For the text-containing cell, return its midpoint in (x, y) coordinate format. 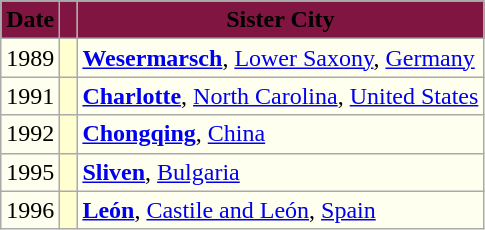
Sister City (280, 20)
León, Castile and León, Spain (280, 210)
Sliven, Bulgaria (280, 172)
1996 (30, 210)
1995 (30, 172)
Charlotte, North Carolina, United States (280, 96)
1991 (30, 96)
Date (30, 20)
Wesermarsch, Lower Saxony, Germany (280, 58)
1989 (30, 58)
Chongqing, China (280, 134)
1992 (30, 134)
